Return the (x, y) coordinate for the center point of the cell that contains the specified text.  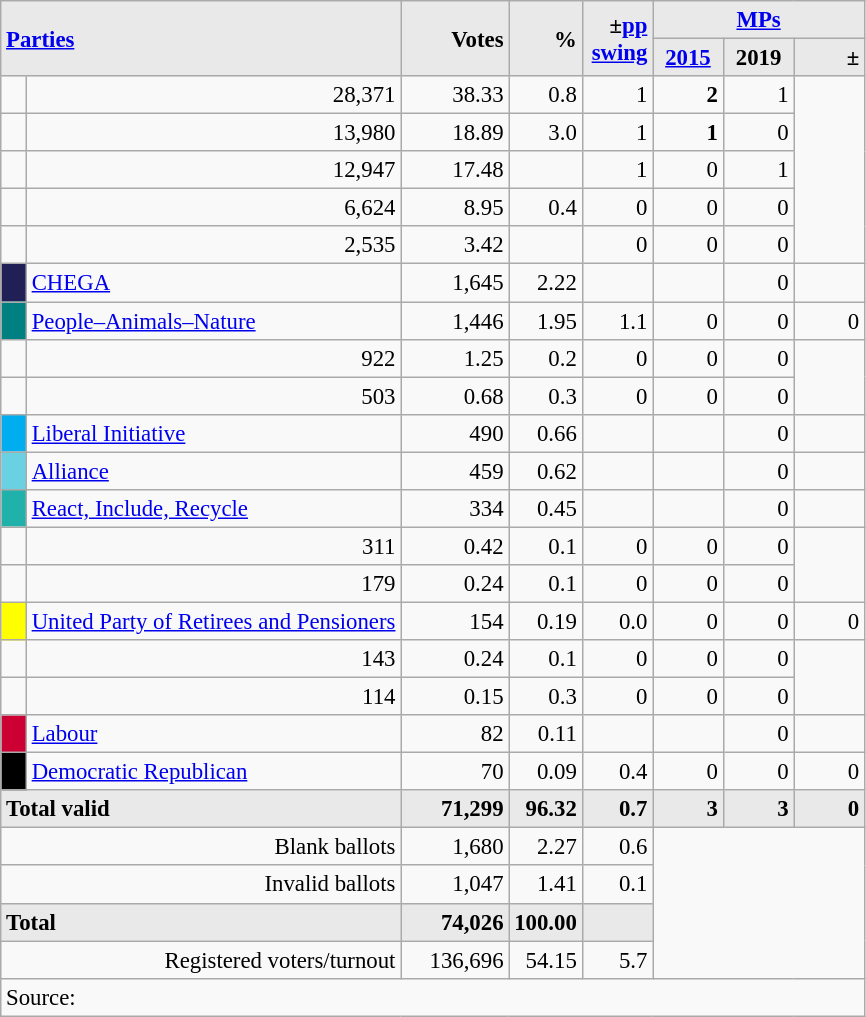
±pp swing (618, 38)
154 (455, 621)
Votes (455, 38)
2019 (758, 58)
82 (455, 734)
1,047 (455, 885)
0.09 (546, 772)
3.42 (455, 245)
6,624 (213, 208)
179 (213, 584)
2,535 (213, 245)
334 (455, 509)
Liberal Initiative (213, 433)
74,026 (455, 922)
922 (213, 358)
0.0 (618, 621)
70 (455, 772)
United Party of Retirees and Pensioners (213, 621)
People–Animals–Nature (213, 321)
96.32 (546, 809)
38.33 (455, 95)
1.25 (455, 358)
Alliance (213, 471)
0.62 (546, 471)
100.00 (546, 922)
5.7 (618, 960)
1,446 (455, 321)
459 (455, 471)
17.48 (455, 170)
0.66 (546, 433)
0.42 (455, 546)
54.15 (546, 960)
0.19 (546, 621)
Registered voters/turnout (201, 960)
12,947 (213, 170)
% (546, 38)
143 (213, 659)
0.7 (618, 809)
8.95 (455, 208)
0.6 (618, 847)
18.89 (455, 133)
3.0 (546, 133)
1,680 (455, 847)
13,980 (213, 133)
1.41 (546, 885)
Invalid ballots (201, 885)
311 (213, 546)
0.2 (546, 358)
136,696 (455, 960)
503 (213, 396)
0.68 (455, 396)
± (830, 58)
28,371 (213, 95)
Democratic Republican (213, 772)
0.45 (546, 509)
Blank ballots (201, 847)
71,299 (455, 809)
CHEGA (213, 283)
490 (455, 433)
MPs (759, 20)
1.95 (546, 321)
2.27 (546, 847)
1,645 (455, 283)
2015 (688, 58)
2.22 (546, 283)
2 (688, 95)
114 (213, 697)
Parties (201, 38)
0.8 (546, 95)
1.1 (618, 321)
Total (201, 922)
React, Include, Recycle (213, 509)
Total valid (201, 809)
0.15 (455, 697)
0.11 (546, 734)
Source: (433, 997)
Labour (213, 734)
